Output the [x, y] coordinate of the center of the cell containing the given text.  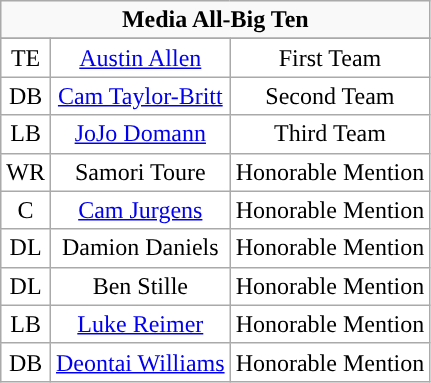
TE [26, 58]
C [26, 210]
Cam Taylor-Britt [140, 96]
Cam Jurgens [140, 210]
First Team [330, 58]
Deontai Williams [140, 362]
Third Team [330, 134]
Samori Toure [140, 172]
Austin Allen [140, 58]
Damion Daniels [140, 248]
Luke Reimer [140, 324]
JoJo Domann [140, 134]
Ben Stille [140, 286]
WR [26, 172]
Media All-Big Ten [216, 20]
Second Team [330, 96]
